Locate the cell with the specified text and output its [X, Y] center coordinate. 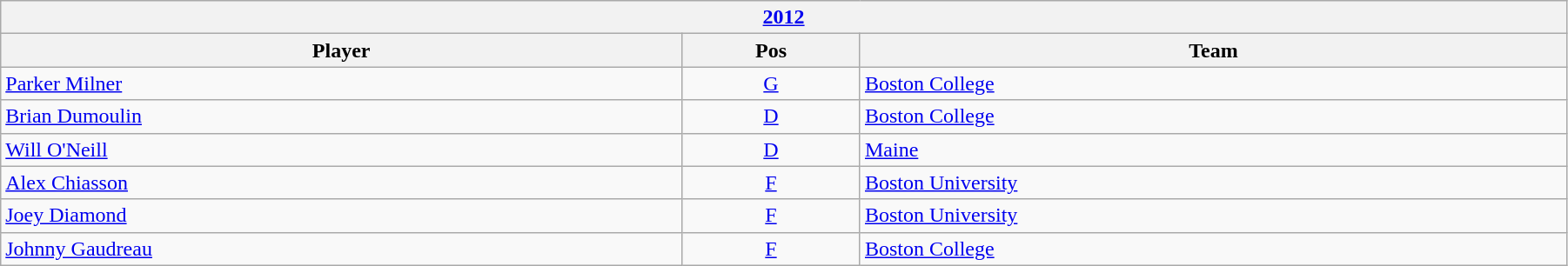
2012 [784, 17]
Joey Diamond [341, 216]
Brian Dumoulin [341, 116]
Player [341, 50]
Johnny Gaudreau [341, 249]
Team [1213, 50]
Pos [771, 50]
Maine [1213, 150]
Will O'Neill [341, 150]
G [771, 83]
Parker Milner [341, 83]
Alex Chiasson [341, 183]
